Detect which cell encompasses the target text, then output its [X, Y] center coordinate. 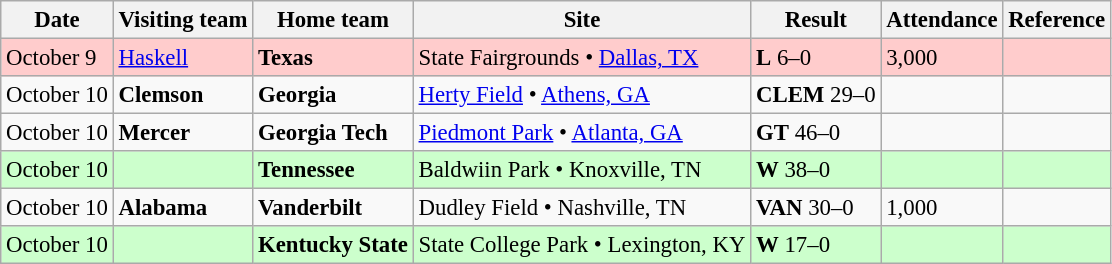
Haskell [182, 58]
Alabama [182, 208]
Mercer [182, 133]
Visiting team [182, 20]
1,000 [942, 208]
Vanderbilt [334, 208]
Piedmont Park • Atlanta, GA [582, 133]
Tennessee [334, 170]
CLEM 29–0 [816, 95]
Site [582, 20]
GT 46–0 [816, 133]
State College Park • Lexington, KY [582, 245]
Georgia [334, 95]
State Fairgrounds • Dallas, TX [582, 58]
Clemson [182, 95]
W 38–0 [816, 170]
L 6–0 [816, 58]
Result [816, 20]
Baldwiin Park • Knoxville, TN [582, 170]
3,000 [942, 58]
Georgia Tech [334, 133]
Date [57, 20]
Kentucky State [334, 245]
Home team [334, 20]
Attendance [942, 20]
W 17–0 [816, 245]
VAN 30–0 [816, 208]
Texas [334, 58]
Dudley Field • Nashville, TN [582, 208]
Reference [1057, 20]
October 9 [57, 58]
Herty Field • Athens, GA [582, 95]
